Provide the (X, Y) coordinate of the cell's center where the given text is located.  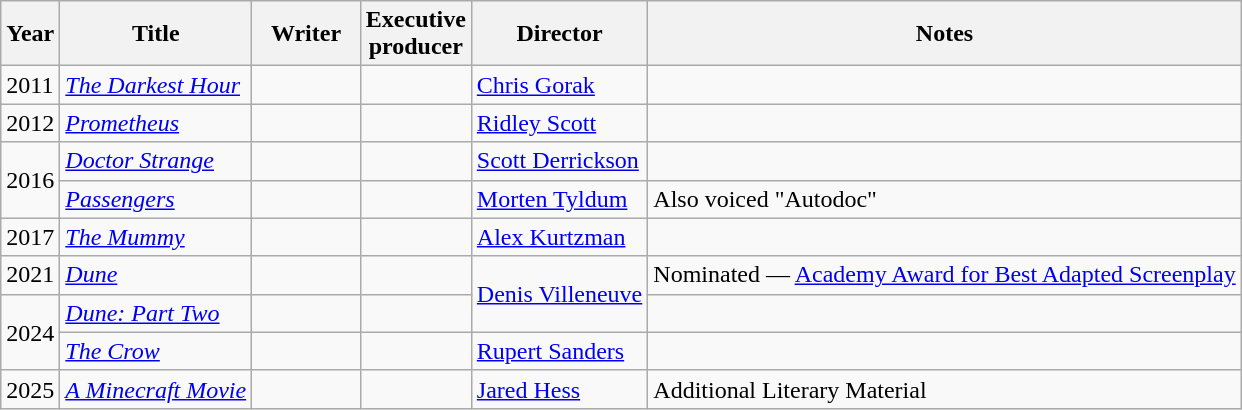
2025 (30, 389)
Doctor Strange (156, 161)
Morten Tyldum (559, 199)
Executiveproducer (416, 34)
Alex Kurtzman (559, 237)
Also voiced "Autodoc" (944, 199)
Title (156, 34)
2016 (30, 180)
Year (30, 34)
Rupert Sanders (559, 351)
Passengers (156, 199)
The Crow (156, 351)
2011 (30, 85)
Chris Gorak (559, 85)
The Mummy (156, 237)
Prometheus (156, 123)
Jared Hess (559, 389)
Dune (156, 275)
Writer (306, 34)
2017 (30, 237)
Additional Literary Material (944, 389)
Dune: Part Two (156, 313)
Denis Villeneuve (559, 294)
2024 (30, 332)
A Minecraft Movie (156, 389)
Scott Derrickson (559, 161)
2021 (30, 275)
2012 (30, 123)
Nominated — Academy Award for Best Adapted Screenplay (944, 275)
Director (559, 34)
The Darkest Hour (156, 85)
Notes (944, 34)
Ridley Scott (559, 123)
